Determine the (x, y) coordinate at the center of the cell enclosing the given text.  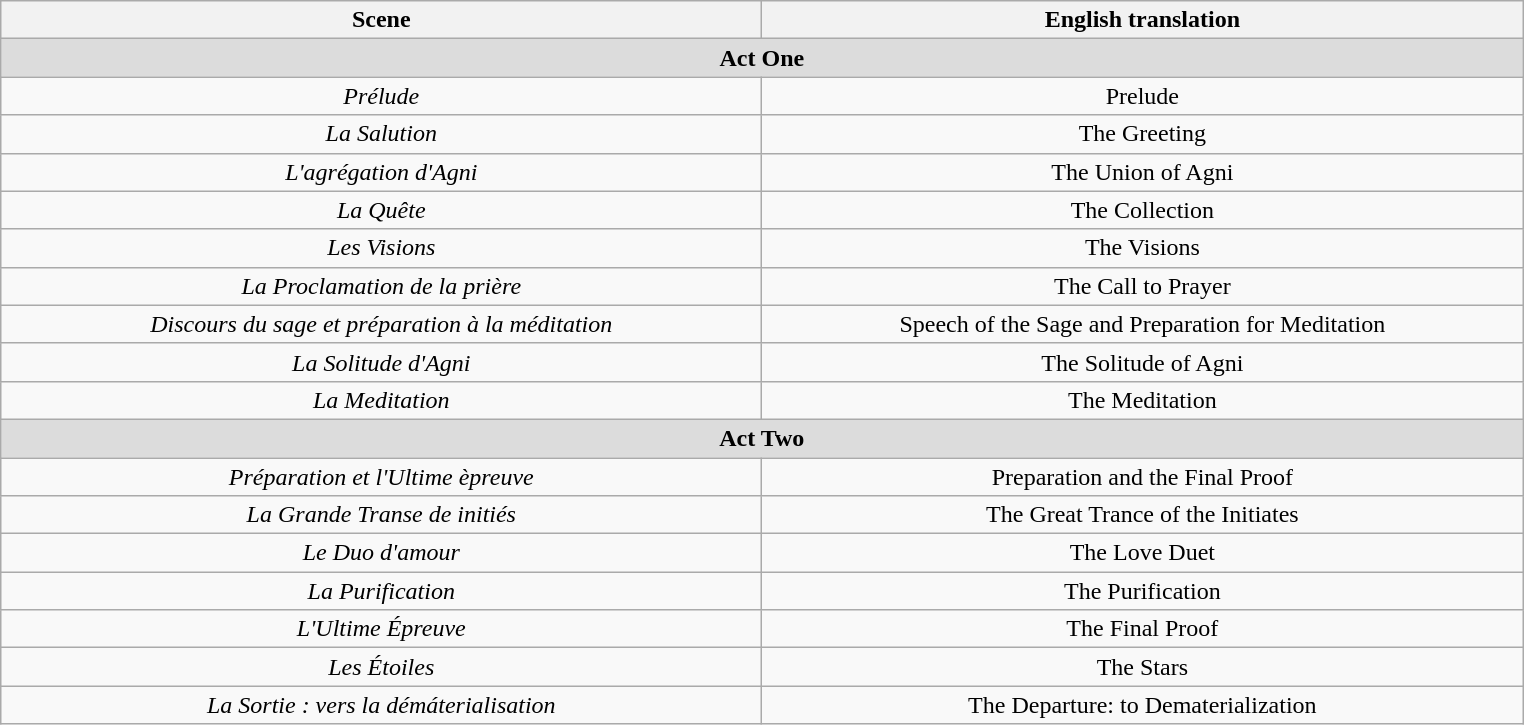
English translation (1142, 20)
Les Étoiles (382, 667)
L'Ultime Épreuve (382, 629)
The Greeting (1142, 134)
La Sortie : vers la démáterialisation (382, 705)
La Salution (382, 134)
Prélude (382, 96)
Scene (382, 20)
Discours du sage et préparation à la méditation (382, 324)
The Love Duet (1142, 553)
Prelude (1142, 96)
The Collection (1142, 210)
La Purification (382, 591)
The Departure: to Dematerialization (1142, 705)
Speech of the Sage and Preparation for Meditation (1142, 324)
La Quête (382, 210)
The Final Proof (1142, 629)
The Great Trance of the Initiates (1142, 515)
L'agrégation d'Agni (382, 172)
Les Visions (382, 248)
La Proclamation de la prière (382, 286)
The Union of Agni (1142, 172)
The Stars (1142, 667)
La Grande Transe de initiés (382, 515)
Préparation et l'Ultime èpreuve (382, 477)
The Purification (1142, 591)
La Meditation (382, 400)
The Call to Prayer (1142, 286)
Preparation and the Final Proof (1142, 477)
The Solitude of Agni (1142, 362)
The Visions (1142, 248)
Le Duo d'amour (382, 553)
Act Two (762, 438)
The Meditation (1142, 400)
Act One (762, 58)
La Solitude d'Agni (382, 362)
